Return (X, Y) of the center of cell containing provided text 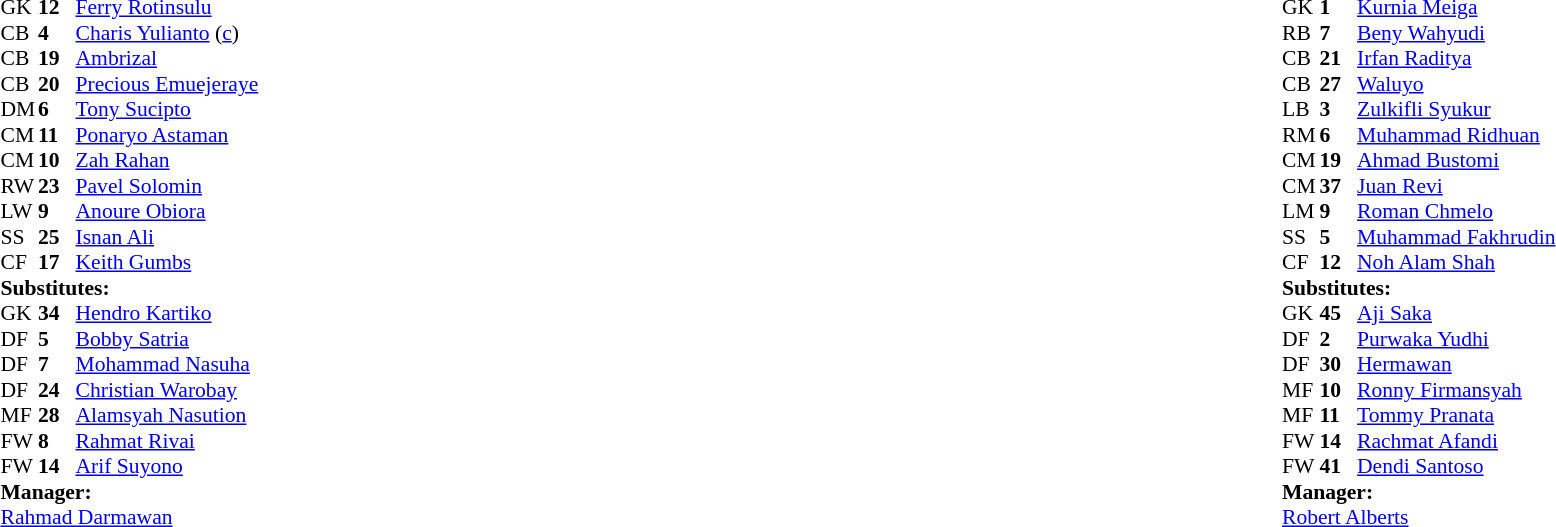
21 (1339, 59)
Christian Warobay (168, 390)
LB (1301, 109)
Waluyo (1456, 84)
4 (57, 33)
Juan Revi (1456, 186)
37 (1339, 186)
24 (57, 390)
Bobby Satria (168, 339)
Tony Sucipto (168, 109)
41 (1339, 467)
Charis Yulianto (c) (168, 33)
Muhammad Ridhuan (1456, 135)
Zah Rahan (168, 161)
Dendi Santoso (1456, 467)
Pavel Solomin (168, 186)
20 (57, 84)
Aji Saka (1456, 313)
LW (19, 211)
12 (1339, 263)
Rachmat Afandi (1456, 441)
17 (57, 263)
Precious Emuejeraye (168, 84)
Muhammad Fakhrudin (1456, 237)
Anoure Obiora (168, 211)
Isnan Ali (168, 237)
2 (1339, 339)
LM (1301, 211)
Ronny Firmansyah (1456, 390)
RW (19, 186)
30 (1339, 365)
RB (1301, 33)
Ahmad Bustomi (1456, 161)
Arif Suyono (168, 467)
Keith Gumbs (168, 263)
45 (1339, 313)
Ambrizal (168, 59)
Tommy Pranata (1456, 415)
Noh Alam Shah (1456, 263)
25 (57, 237)
Hermawan (1456, 365)
27 (1339, 84)
Irfan Raditya (1456, 59)
Beny Wahyudi (1456, 33)
28 (57, 415)
RM (1301, 135)
Ponaryo Astaman (168, 135)
DM (19, 109)
34 (57, 313)
Mohammad Nasuha (168, 365)
Zulkifli Syukur (1456, 109)
8 (57, 441)
3 (1339, 109)
Roman Chmelo (1456, 211)
Rahmat Rivai (168, 441)
Hendro Kartiko (168, 313)
Purwaka Yudhi (1456, 339)
23 (57, 186)
Alamsyah Nasution (168, 415)
